Find where the given text appears and provide that cell's center as [X, Y] coordinate. 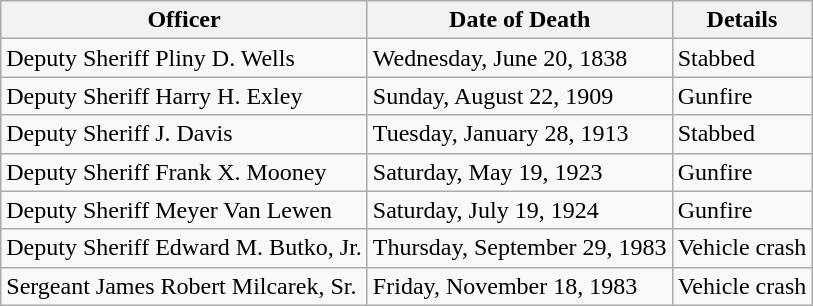
Details [742, 20]
Saturday, July 19, 1924 [520, 210]
Date of Death [520, 20]
Sunday, August 22, 1909 [520, 96]
Wednesday, June 20, 1838 [520, 58]
Tuesday, January 28, 1913 [520, 134]
Friday, November 18, 1983 [520, 286]
Deputy Sheriff Frank X. Mooney [184, 172]
Sergeant James Robert Milcarek, Sr. [184, 286]
Deputy Sheriff Edward M. Butko, Jr. [184, 248]
Thursday, September 29, 1983 [520, 248]
Deputy Sheriff Meyer Van Lewen [184, 210]
Deputy Sheriff Pliny D. Wells [184, 58]
Deputy Sheriff Harry H. Exley [184, 96]
Saturday, May 19, 1923 [520, 172]
Officer [184, 20]
Deputy Sheriff J. Davis [184, 134]
